For the text-containing cell, return its midpoint in [X, Y] coordinate format. 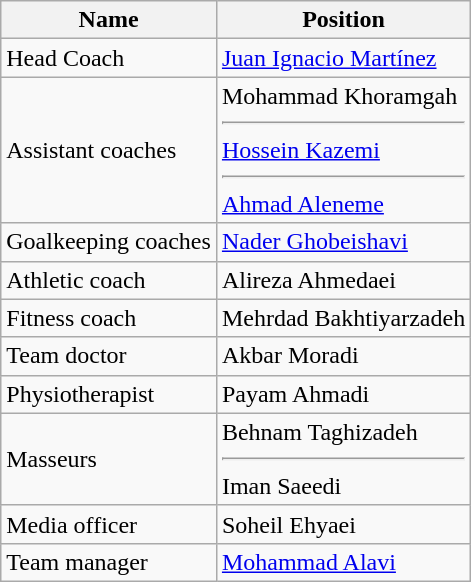
Alireza Ahmedaei [343, 280]
Mehrdad Bakhtiyarzadeh [343, 318]
Name [109, 20]
Team doctor [109, 356]
Assistant coaches [109, 150]
Goalkeeping coaches [109, 242]
Mohammad Alavi [343, 562]
Fitness coach [109, 318]
Akbar Moradi [343, 356]
Head Coach [109, 58]
Payam Ahmadi [343, 394]
Behnam Taghizadeh Iman Saeedi [343, 459]
Team manager [109, 562]
Juan Ignacio Martínez [343, 58]
Masseurs [109, 459]
Position [343, 20]
Mohammad Khoramgah Hossein Kazemi Ahmad Aleneme [343, 150]
Athletic coach [109, 280]
Soheil Ehyaei [343, 524]
Nader Ghobeishavi [343, 242]
Physiotherapist [109, 394]
Media officer [109, 524]
